Find where the given text appears and provide that cell's center as (x, y) coordinate. 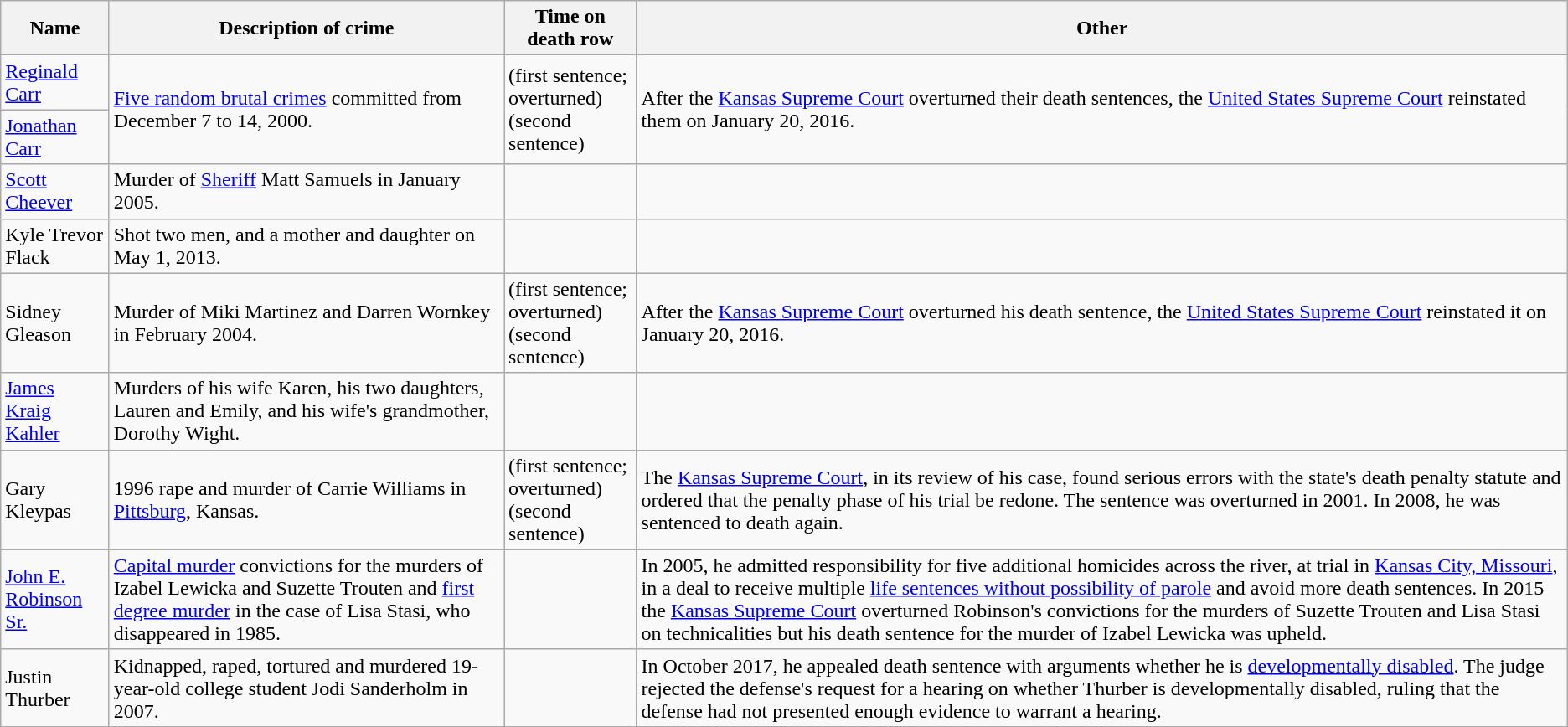
Five random brutal crimes committed from December 7 to 14, 2000. (307, 110)
Murders of his wife Karen, his two daughters, Lauren and Emily, and his wife's grandmother, Dorothy Wight. (307, 411)
Time on death row (570, 28)
Name (55, 28)
Kidnapped, raped, tortured and murdered 19-year-old college student Jodi Sanderholm in 2007. (307, 688)
Kyle Trevor Flack (55, 246)
Reginald Carr (55, 82)
Scott Cheever (55, 191)
Description of crime (307, 28)
After the Kansas Supreme Court overturned their death sentences, the United States Supreme Court reinstated them on January 20, 2016. (1102, 110)
James Kraig Kahler (55, 411)
Murder of Miki Martinez and Darren Wornkey in February 2004. (307, 323)
Jonathan Carr (55, 137)
Sidney Gleason (55, 323)
Murder of Sheriff Matt Samuels in January 2005. (307, 191)
Justin Thurber (55, 688)
John E. Robinson Sr. (55, 600)
Other (1102, 28)
1996 rape and murder of Carrie Williams in Pittsburg, Kansas. (307, 499)
Shot two men, and a mother and daughter on May 1, 2013. (307, 246)
After the Kansas Supreme Court overturned his death sentence, the United States Supreme Court reinstated it on January 20, 2016. (1102, 323)
Gary Kleypas (55, 499)
